Return the (x, y) coordinate for the center point of the cell that contains the specified text.  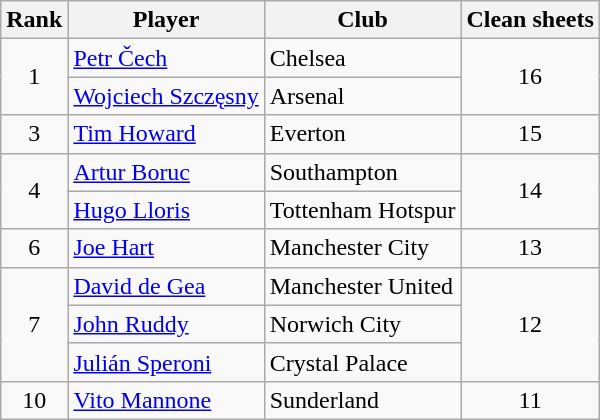
13 (530, 248)
Vito Mannone (166, 400)
Clean sheets (530, 20)
Joe Hart (166, 248)
12 (530, 324)
14 (530, 191)
Wojciech Szczęsny (166, 96)
Artur Boruc (166, 172)
1 (34, 77)
Southampton (362, 172)
John Ruddy (166, 324)
Club (362, 20)
10 (34, 400)
Tottenham Hotspur (362, 210)
Crystal Palace (362, 362)
Hugo Lloris (166, 210)
Chelsea (362, 58)
Arsenal (362, 96)
15 (530, 134)
3 (34, 134)
11 (530, 400)
Manchester City (362, 248)
Everton (362, 134)
Tim Howard (166, 134)
Player (166, 20)
Norwich City (362, 324)
Rank (34, 20)
6 (34, 248)
Petr Čech (166, 58)
16 (530, 77)
Sunderland (362, 400)
7 (34, 324)
4 (34, 191)
Manchester United (362, 286)
David de Gea (166, 286)
Julián Speroni (166, 362)
